Identify which cell holds the provided text, then report its (X, Y) central coordinate. 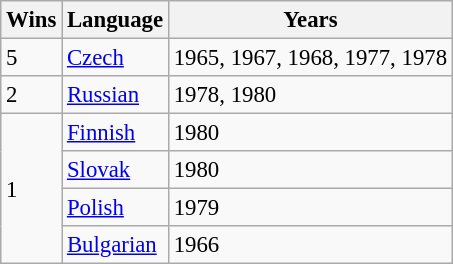
Wins (32, 20)
1 (32, 189)
Slovak (116, 170)
1978, 1980 (310, 95)
5 (32, 58)
1965, 1967, 1968, 1977, 1978 (310, 58)
Bulgarian (116, 245)
Years (310, 20)
Language (116, 20)
Russian (116, 95)
Finnish (116, 133)
1979 (310, 208)
1966 (310, 245)
Czech (116, 58)
2 (32, 95)
Polish (116, 208)
